Locate the cell with the specified text and output its [X, Y] center coordinate. 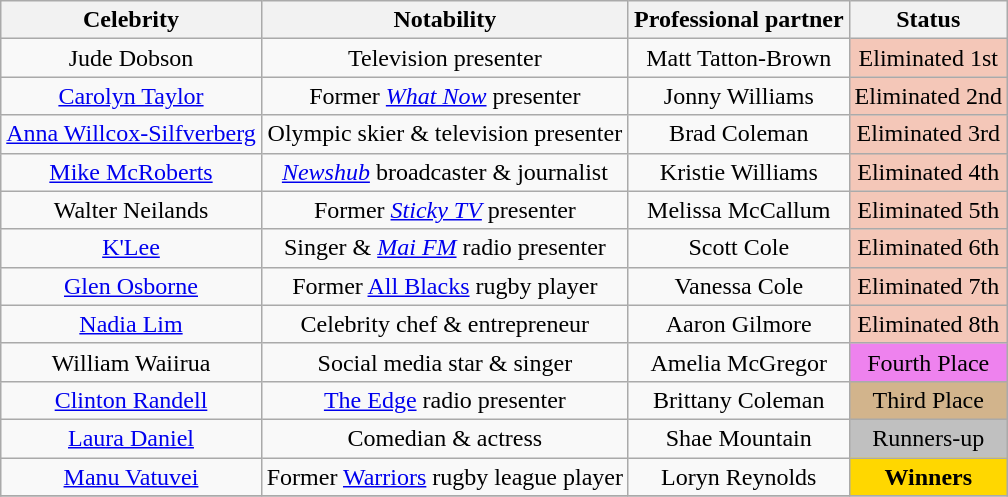
Anna Willcox-Silfverberg [131, 134]
Eliminated 7th [928, 286]
Winners [928, 477]
Carolyn Taylor [131, 96]
Third Place [928, 400]
Singer & Mai FM radio presenter [444, 248]
Scott Cole [738, 248]
Former Warriors rugby league player [444, 477]
Eliminated 6th [928, 248]
Walter Neilands [131, 210]
William Waiirua [131, 362]
Fourth Place [928, 362]
Jonny Williams [738, 96]
Former What Now presenter [444, 96]
The Edge radio presenter [444, 400]
Notability [444, 20]
Comedian & actress [444, 438]
Eliminated 3rd [928, 134]
Kristie Williams [738, 172]
Manu Vatuvei [131, 477]
Professional partner [738, 20]
Vanessa Cole [738, 286]
Eliminated 2nd [928, 96]
Eliminated 4th [928, 172]
Matt Tatton-Brown [738, 58]
Social media star & singer [444, 362]
Brad Coleman [738, 134]
Glen Osborne [131, 286]
Laura Daniel [131, 438]
Melissa McCallum [738, 210]
Mike McRoberts [131, 172]
Runners-up [928, 438]
Eliminated 1st [928, 58]
Newshub broadcaster & journalist [444, 172]
Amelia McGregor [738, 362]
Former All Blacks rugby player [444, 286]
Brittany Coleman [738, 400]
Nadia Lim [131, 324]
Television presenter [444, 58]
Celebrity chef & entrepreneur [444, 324]
Shae Mountain [738, 438]
Celebrity [131, 20]
Clinton Randell [131, 400]
Status [928, 20]
Jude Dobson [131, 58]
Olympic skier & television presenter [444, 134]
Former Sticky TV presenter [444, 210]
Loryn Reynolds [738, 477]
Eliminated 5th [928, 210]
K'Lee [131, 248]
Aaron Gilmore [738, 324]
Eliminated 8th [928, 324]
